Output the (x, y) coordinate of the center of the cell containing the given text.  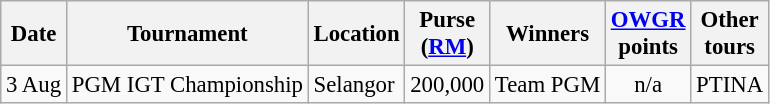
Team PGM (548, 85)
OWGRpoints (648, 34)
Location (356, 34)
Winners (548, 34)
Purse(RM) (448, 34)
n/a (648, 85)
Date (34, 34)
Selangor (356, 85)
Tournament (187, 34)
PTINA (730, 85)
PGM IGT Championship (187, 85)
Othertours (730, 34)
200,000 (448, 85)
3 Aug (34, 85)
